Extract the [x, y] coordinate from the center of the cell holding the provided text.  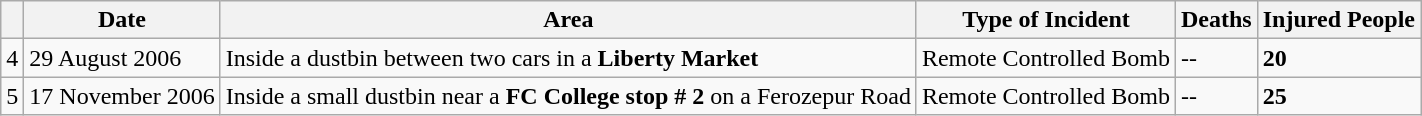
5 [12, 96]
Inside a small dustbin near a FC College stop # 2 on a Ferozepur Road [568, 96]
Deaths [1216, 20]
29 August 2006 [122, 58]
Injured People [1338, 20]
Area [568, 20]
17 November 2006 [122, 96]
20 [1338, 58]
25 [1338, 96]
Inside a dustbin between two cars in a Liberty Market [568, 58]
Date [122, 20]
Type of Incident [1046, 20]
4 [12, 58]
